Search for the cell housing the specified text and yield its [X, Y] center coordinate. 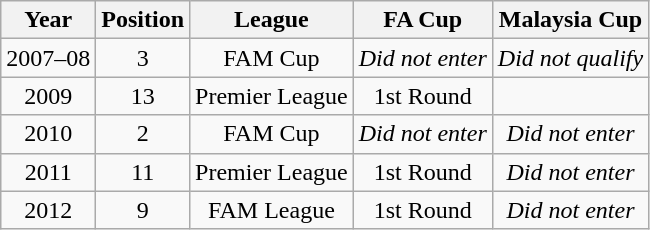
9 [143, 210]
2010 [48, 134]
2009 [48, 96]
Position [143, 20]
Year [48, 20]
Did not qualify [570, 58]
2011 [48, 172]
2012 [48, 210]
13 [143, 96]
2007–08 [48, 58]
FA Cup [422, 20]
League [272, 20]
3 [143, 58]
FAM League [272, 210]
11 [143, 172]
Malaysia Cup [570, 20]
2 [143, 134]
